For the text-containing cell, return its midpoint in [X, Y] coordinate format. 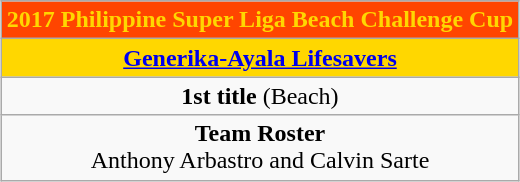
2017 Philippine Super Liga Beach Challenge Cup [260, 20]
1st title (Beach) [260, 96]
Team RosterAnthony Arbastro and Calvin Sarte [260, 148]
Generika-Ayala Lifesavers [260, 58]
